Detect which cell encompasses the target text, then output its (x, y) center coordinate. 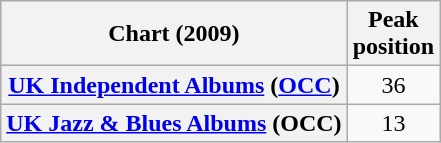
Chart (2009) (174, 34)
UK Jazz & Blues Albums (OCC) (174, 123)
36 (393, 85)
Peakposition (393, 34)
UK Independent Albums (OCC) (174, 85)
13 (393, 123)
